Determine the (x, y) coordinate at the center of the cell enclosing the given text.  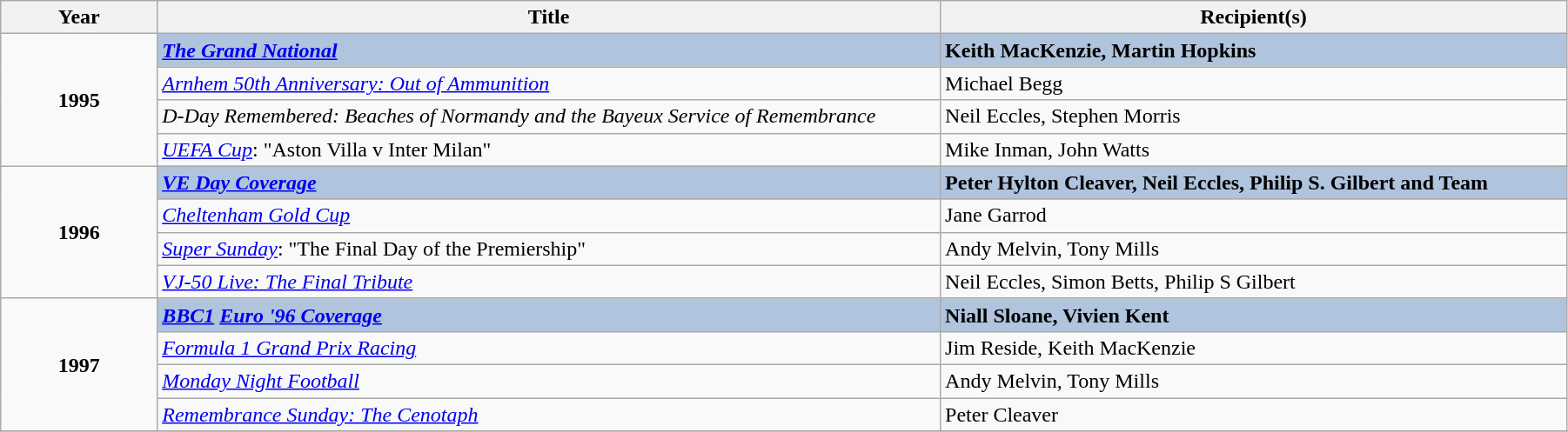
VJ-50 Live: The Final Tribute (549, 282)
Neil Eccles, Simon Betts, Philip S Gilbert (1254, 282)
Jane Garrod (1254, 216)
BBC1 Euro '96 Coverage (549, 315)
Jim Reside, Keith MacKenzie (1254, 348)
Title (549, 17)
Recipient(s) (1254, 17)
VE Day Coverage (549, 183)
1996 (79, 232)
Peter Cleaver (1254, 415)
Niall Sloane, Vivien Kent (1254, 315)
Keith MacKenzie, Martin Hopkins (1254, 50)
1997 (79, 364)
Cheltenham Gold Cup (549, 216)
The Grand National (549, 50)
Year (79, 17)
Monday Night Football (549, 381)
Neil Eccles, Stephen Morris (1254, 116)
Super Sunday: "The Final Day of the Premiership" (549, 249)
Arnhem 50th Anniversary: Out of Ammunition (549, 83)
Remembrance Sunday: The Cenotaph (549, 415)
1995 (79, 100)
Mike Inman, John Watts (1254, 150)
D-Day Remembered: Beaches of Normandy and the Bayeux Service of Remembrance (549, 116)
Peter Hylton Cleaver, Neil Eccles, Philip S. Gilbert and Team (1254, 183)
UEFA Cup: "Aston Villa v Inter Milan" (549, 150)
Formula 1 Grand Prix Racing (549, 348)
Michael Begg (1254, 83)
